Locate the cell with the specified text and output its [x, y] center coordinate. 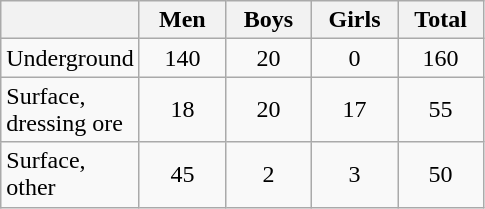
Surface, other [70, 174]
55 [441, 110]
18 [182, 110]
140 [182, 58]
Girls [354, 20]
160 [441, 58]
0 [354, 58]
50 [441, 174]
Surface, dressing ore [70, 110]
Total [441, 20]
2 [268, 174]
45 [182, 174]
17 [354, 110]
Underground [70, 58]
3 [354, 174]
Boys [268, 20]
Men [182, 20]
